Capture the cell that displays the provided text and extract its [X, Y] central coordinate. 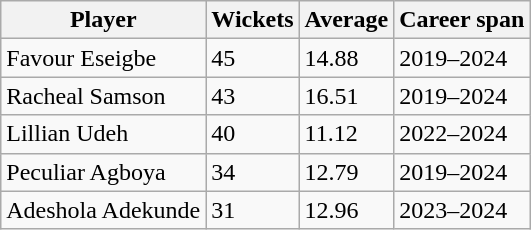
2023–2024 [462, 210]
14.88 [346, 58]
11.12 [346, 134]
45 [252, 58]
Racheal Samson [104, 96]
40 [252, 134]
31 [252, 210]
Lillian Udeh [104, 134]
34 [252, 172]
12.79 [346, 172]
16.51 [346, 96]
43 [252, 96]
Wickets [252, 20]
Average [346, 20]
Peculiar Agboya [104, 172]
Player [104, 20]
Career span [462, 20]
12.96 [346, 210]
Adeshola Adekunde [104, 210]
2022–2024 [462, 134]
Favour Eseigbe [104, 58]
